Detect which cell encompasses the target text, then output its (x, y) center coordinate. 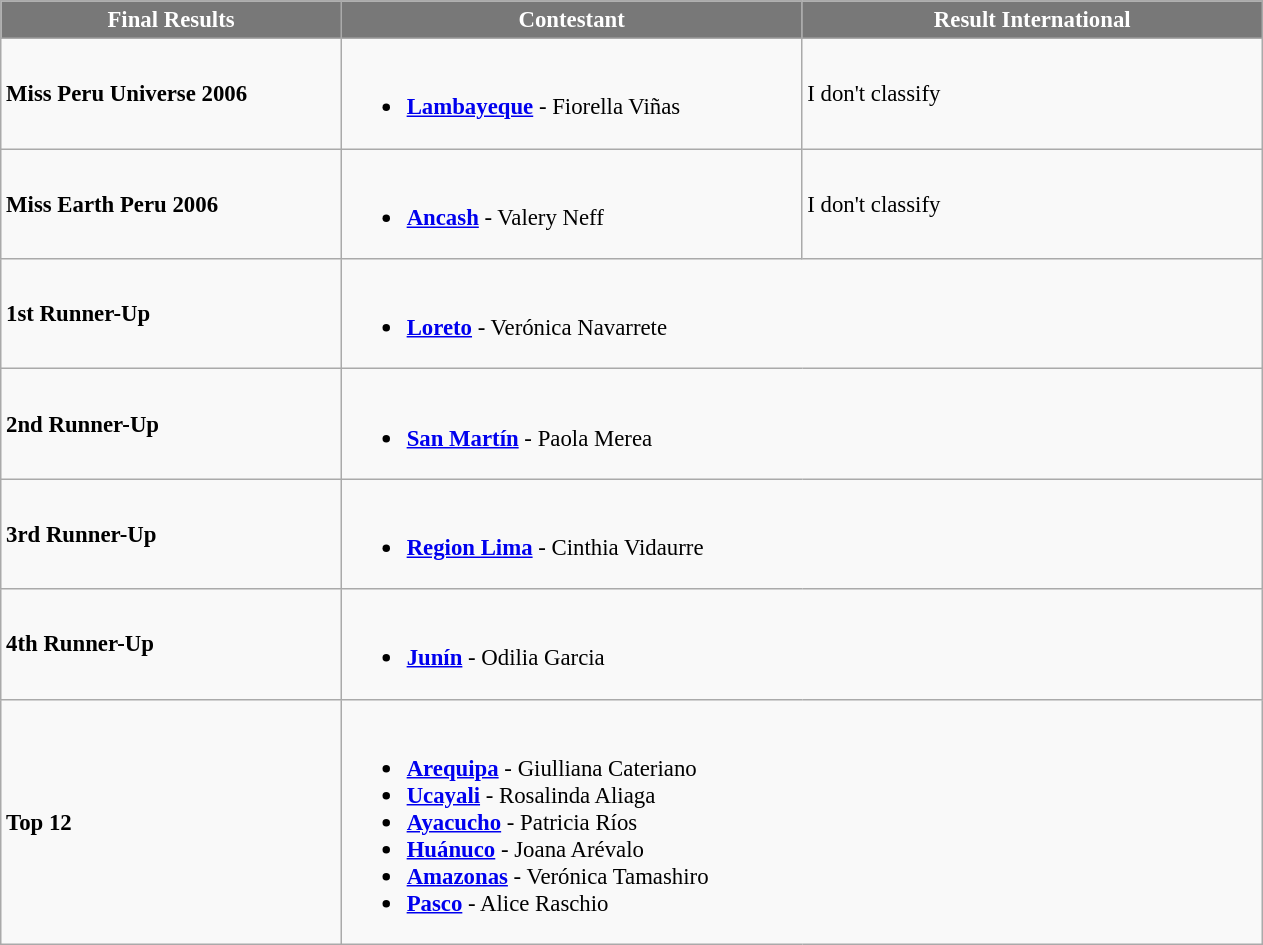
San Martín - Paola Merea (802, 424)
Top 12 (172, 822)
Result International (1032, 20)
Contestant (572, 20)
Lambayeque - Fiorella Viñas (572, 94)
Final Results (172, 20)
Ancash - Valery Neff (572, 204)
Miss Earth Peru 2006 (172, 204)
1st Runner-Up (172, 314)
2nd Runner-Up (172, 424)
Junín - Odilia Garcia (802, 644)
Region Lima - Cinthia Vidaurre (802, 534)
Miss Peru Universe 2006 (172, 94)
3rd Runner-Up (172, 534)
4th Runner-Up (172, 644)
Loreto - Verónica Navarrete (802, 314)
